Find where the given text appears and provide that cell's center as [x, y] coordinate. 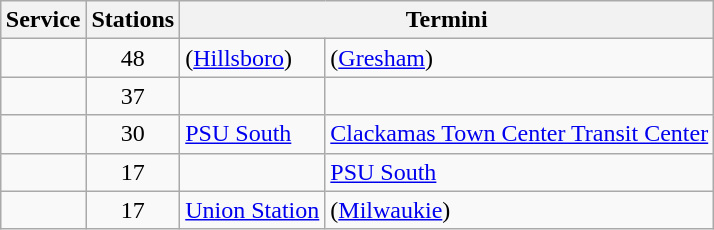
Termini [447, 20]
Service [43, 20]
37 [133, 96]
(Hillsboro) [252, 58]
30 [133, 134]
Union Station [252, 210]
48 [133, 58]
Clackamas Town Center Transit Center [520, 134]
(Gresham) [520, 58]
(Milwaukie) [520, 210]
Stations [133, 20]
